Identify which cell holds the provided text, then report its [x, y] central coordinate. 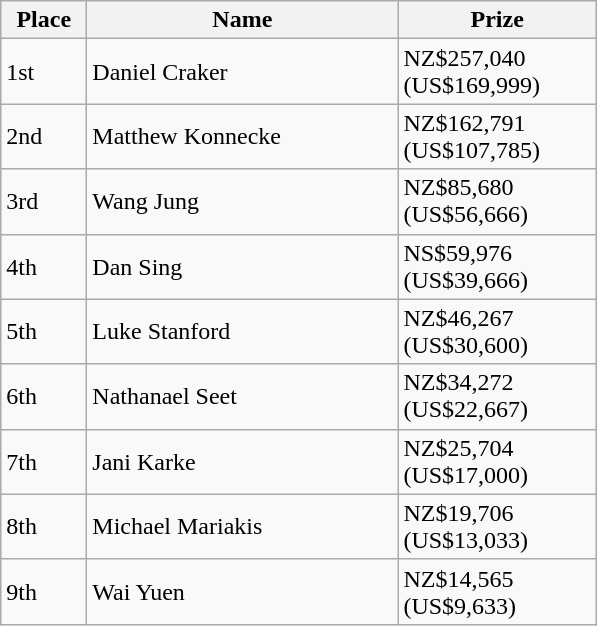
Jani Karke [242, 462]
8th [44, 526]
Dan Sing [242, 266]
Nathanael Seet [242, 396]
Prize [498, 20]
Daniel Craker [242, 72]
NZ$85,680 (US$56,666) [498, 202]
9th [44, 592]
NZ$46,267 (US$30,600) [498, 332]
Luke Stanford [242, 332]
Matthew Konnecke [242, 136]
NZ$34,272 (US$22,667) [498, 396]
Wai Yuen [242, 592]
Place [44, 20]
NS$59,976 (US$39,666) [498, 266]
NZ$14,565 (US$9,633) [498, 592]
NZ$25,704 (US$17,000) [498, 462]
Wang Jung [242, 202]
NZ$257,040 (US$169,999) [498, 72]
NZ$19,706 (US$13,033) [498, 526]
5th [44, 332]
6th [44, 396]
Name [242, 20]
2nd [44, 136]
4th [44, 266]
3rd [44, 202]
1st [44, 72]
Michael Mariakis [242, 526]
7th [44, 462]
NZ$162,791 (US$107,785) [498, 136]
